Find where the given text appears and provide that cell's center as (x, y) coordinate. 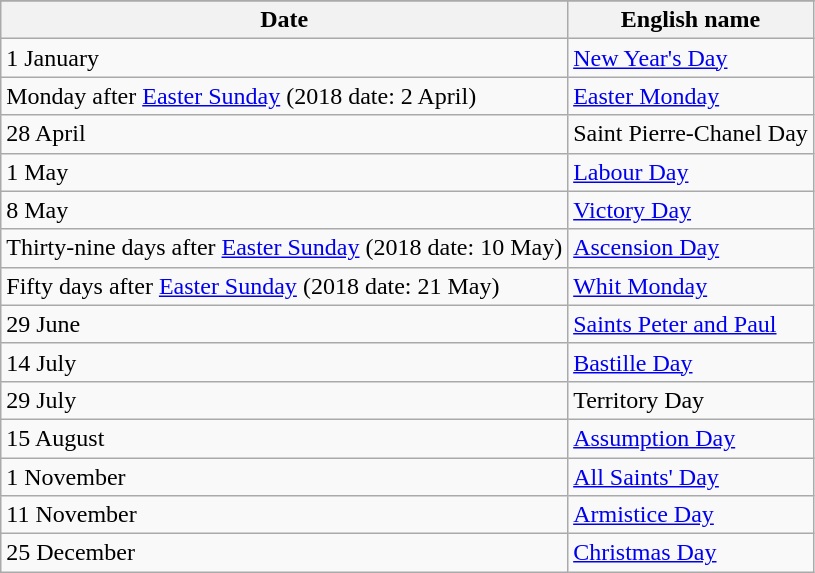
Assumption Day (691, 438)
1 May (284, 172)
Victory Day (691, 210)
Thirty-nine days after Easter Sunday (2018 date: 10 May) (284, 248)
14 July (284, 362)
Armistice Day (691, 515)
Monday after Easter Sunday (2018 date: 2 April) (284, 96)
1 November (284, 477)
Easter Monday (691, 96)
1 January (284, 58)
25 December (284, 553)
Bastille Day (691, 362)
8 May (284, 210)
29 July (284, 400)
Whit Monday (691, 286)
Saint Pierre-Chanel Day (691, 134)
Date (284, 20)
Saints Peter and Paul (691, 324)
Ascension Day (691, 248)
English name (691, 20)
Fifty days after Easter Sunday (2018 date: 21 May) (284, 286)
Territory Day (691, 400)
15 August (284, 438)
All Saints' Day (691, 477)
Christmas Day (691, 553)
11 November (284, 515)
Labour Day (691, 172)
New Year's Day (691, 58)
28 April (284, 134)
29 June (284, 324)
